Provide the [x, y] coordinate of the cell's center where the given text is located.  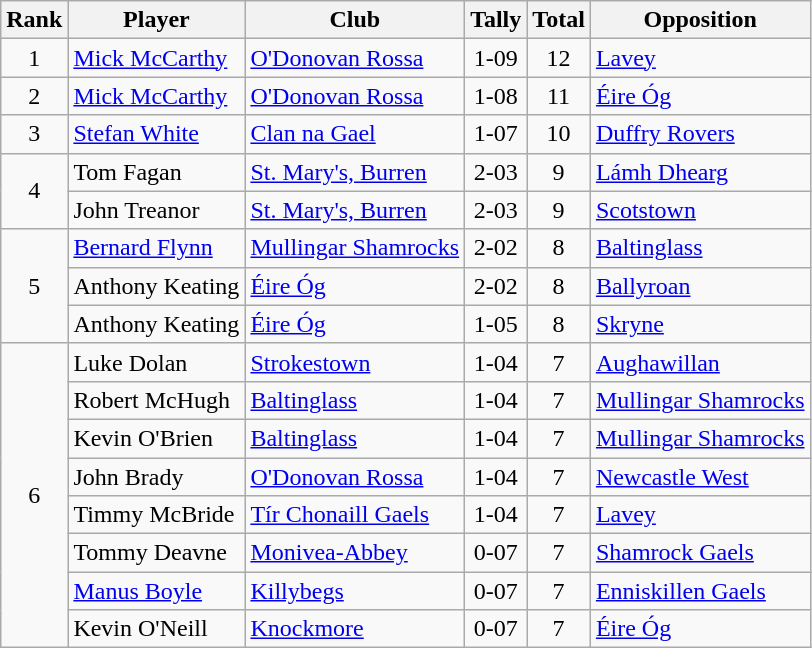
10 [559, 134]
6 [34, 495]
Duffry Rovers [700, 134]
2 [34, 96]
1 [34, 58]
Stefan White [156, 134]
11 [559, 96]
Newcastle West [700, 477]
1-09 [496, 58]
Tommy Deavne [156, 553]
Kevin O'Neill [156, 629]
Scotstown [700, 210]
Bernard Flynn [156, 248]
Robert McHugh [156, 400]
Strokestown [355, 362]
Enniskillen Gaels [700, 591]
Tally [496, 20]
Monivea-Abbey [355, 553]
Total [559, 20]
4 [34, 191]
Tom Fagan [156, 172]
3 [34, 134]
Killybegs [355, 591]
12 [559, 58]
Timmy McBride [156, 515]
John Brady [156, 477]
Shamrock Gaels [700, 553]
1-05 [496, 324]
John Treanor [156, 210]
Aughawillan [700, 362]
Player [156, 20]
Manus Boyle [156, 591]
Ballyroan [700, 286]
Club [355, 20]
Tír Chonaill Gaels [355, 515]
Skryne [700, 324]
Luke Dolan [156, 362]
Opposition [700, 20]
Knockmore [355, 629]
5 [34, 286]
Rank [34, 20]
Lámh Dhearg [700, 172]
1-08 [496, 96]
Clan na Gael [355, 134]
Kevin O'Brien [156, 438]
1-07 [496, 134]
